Search for the cell housing the specified text and yield its (x, y) center coordinate. 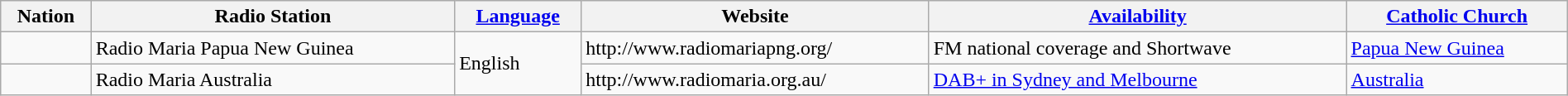
Radio Station (273, 17)
Australia (1457, 79)
Website (756, 17)
Nation (46, 17)
Radio Maria Papua New Guinea (273, 48)
Radio Maria Australia (273, 79)
Availability (1138, 17)
FM national coverage and Shortwave (1138, 48)
http://www.radiomariapng.org/ (756, 48)
Catholic Church (1457, 17)
Papua New Guinea (1457, 48)
DAB+ in Sydney and Melbourne (1138, 79)
http://www.radiomaria.org.au/ (756, 79)
Language (518, 17)
English (518, 64)
